Extract the (x, y) coordinate from the center of the cell holding the provided text.  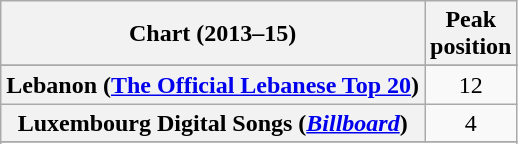
Peakposition (471, 34)
12 (471, 85)
Lebanon (The Official Lebanese Top 20) (213, 85)
Chart (2013–15) (213, 34)
4 (471, 123)
Luxembourg Digital Songs (Billboard) (213, 123)
